Return the (X, Y) coordinate for the center point of the cell that contains the specified text.  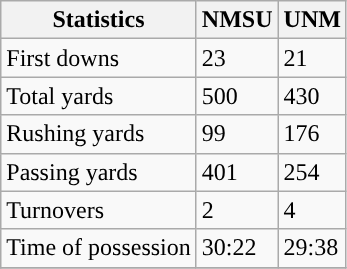
21 (312, 58)
500 (237, 96)
430 (312, 96)
Time of possession (99, 248)
NMSU (237, 20)
29:38 (312, 248)
Statistics (99, 20)
401 (237, 172)
254 (312, 172)
Rushing yards (99, 134)
UNM (312, 20)
30:22 (237, 248)
Turnovers (99, 210)
176 (312, 134)
2 (237, 210)
Passing yards (99, 172)
4 (312, 210)
Total yards (99, 96)
First downs (99, 58)
99 (237, 134)
23 (237, 58)
